Capture the cell that displays the provided text and extract its [x, y] central coordinate. 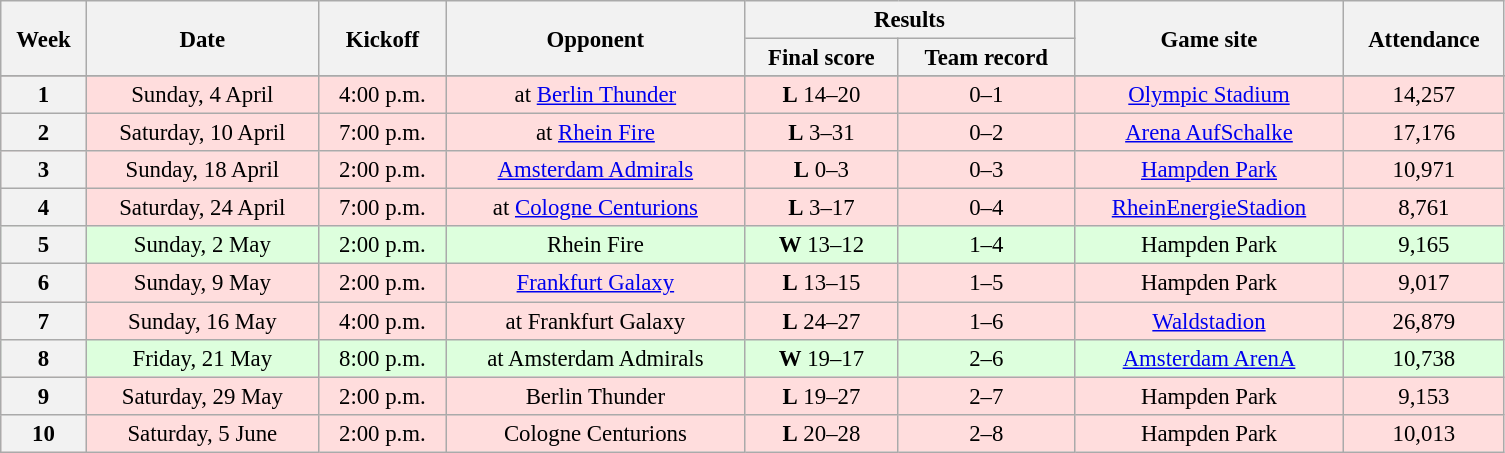
0–2 [986, 133]
Date [202, 38]
Opponent [595, 38]
Final score [821, 58]
1 [44, 95]
L 3–17 [821, 208]
0–3 [986, 170]
Sunday, 16 May [202, 321]
10,971 [1424, 170]
Sunday, 9 May [202, 283]
1–5 [986, 283]
Arena AufSchalke [1208, 133]
Sunday, 4 April [202, 95]
L 0–3 [821, 170]
7 [44, 321]
Amsterdam Admirals [595, 170]
1–6 [986, 321]
Waldstadion [1208, 321]
14,257 [1424, 95]
L 20–28 [821, 433]
at Frankfurt Galaxy [595, 321]
Cologne Centurions [595, 433]
26,879 [1424, 321]
at Amsterdam Admirals [595, 358]
Amsterdam ArenA [1208, 358]
L 19–27 [821, 396]
RheinEnergieStadion [1208, 208]
9,165 [1424, 245]
at Cologne Centurions [595, 208]
Saturday, 29 May [202, 396]
L 14–20 [821, 95]
Friday, 21 May [202, 358]
Frankfurt Galaxy [595, 283]
17,176 [1424, 133]
Sunday, 2 May [202, 245]
1–4 [986, 245]
2–6 [986, 358]
Week [44, 38]
Saturday, 10 April [202, 133]
2–8 [986, 433]
L 3–31 [821, 133]
0–1 [986, 95]
W 19–17 [821, 358]
L 24–27 [821, 321]
10,013 [1424, 433]
Attendance [1424, 38]
9 [44, 396]
2–7 [986, 396]
10 [44, 433]
Berlin Thunder [595, 396]
Saturday, 5 June [202, 433]
Kickoff [382, 38]
Sunday, 18 April [202, 170]
Saturday, 24 April [202, 208]
8 [44, 358]
4 [44, 208]
0–4 [986, 208]
Results [909, 20]
9,017 [1424, 283]
Game site [1208, 38]
6 [44, 283]
at Rhein Fire [595, 133]
9,153 [1424, 396]
W 13–12 [821, 245]
at Berlin Thunder [595, 95]
L 13–15 [821, 283]
Rhein Fire [595, 245]
Olympic Stadium [1208, 95]
10,738 [1424, 358]
5 [44, 245]
Team record [986, 58]
8,761 [1424, 208]
8:00 p.m. [382, 358]
3 [44, 170]
2 [44, 133]
